Search for the cell housing the specified text and yield its (X, Y) center coordinate. 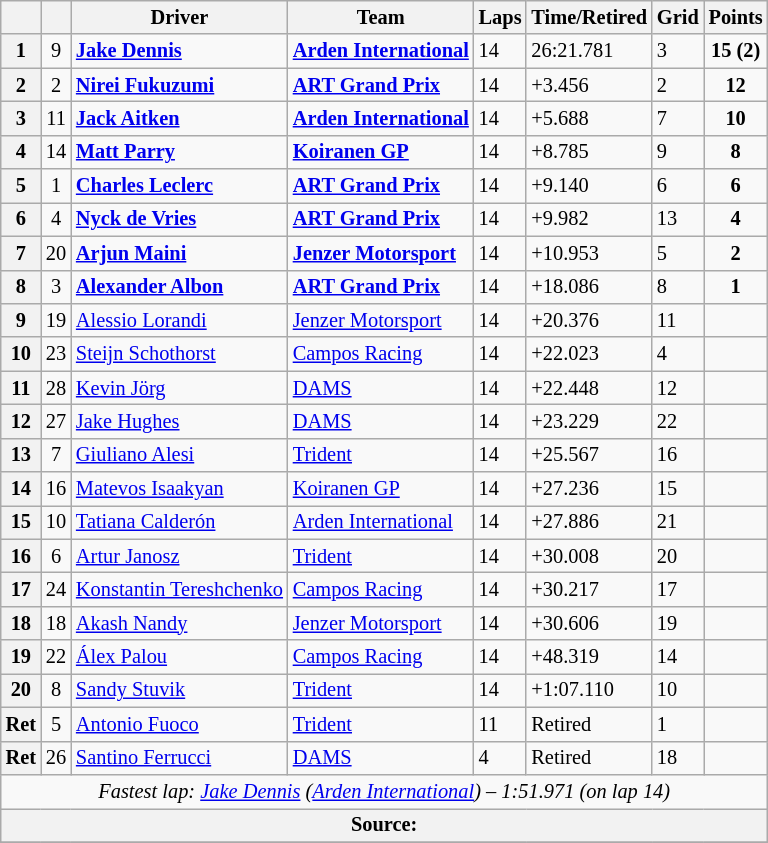
+5.688 (589, 118)
+25.567 (589, 455)
+27.886 (589, 522)
Charles Leclerc (180, 186)
Sandy Stuvik (180, 690)
27 (56, 421)
+1:07.110 (589, 690)
Driver (180, 17)
+22.448 (589, 388)
+30.217 (589, 589)
Matevos Isaakyan (180, 489)
Jack Aitken (180, 118)
Jake Hughes (180, 421)
Matt Parry (180, 152)
Nyck de Vries (180, 219)
Fastest lap: Jake Dennis (Arden International) – 1:51.971 (on lap 14) (384, 791)
15 (2) (736, 51)
Santino Ferrucci (180, 758)
Antonio Fuoco (180, 724)
Time/Retired (589, 17)
+30.008 (589, 556)
Tatiana Calderón (180, 522)
Laps (500, 17)
Jake Dennis (180, 51)
+9.140 (589, 186)
+3.456 (589, 85)
Alexander Albon (180, 287)
Kevin Jörg (180, 388)
+18.086 (589, 287)
Source: (384, 825)
Team (381, 17)
Alessio Lorandi (180, 320)
+48.319 (589, 657)
23 (56, 354)
Points (736, 17)
26 (56, 758)
+20.376 (589, 320)
+22.023 (589, 354)
Álex Palou (180, 657)
Nirei Fukuzumi (180, 85)
Steijn Schothorst (180, 354)
+30.606 (589, 623)
24 (56, 589)
+10.953 (589, 253)
Giuliano Alesi (180, 455)
28 (56, 388)
+27.236 (589, 489)
+23.229 (589, 421)
26:21.781 (589, 51)
+9.982 (589, 219)
Akash Nandy (180, 623)
Artur Janosz (180, 556)
+8.785 (589, 152)
Arjun Maini (180, 253)
Konstantin Tereshchenko (180, 589)
Grid (678, 17)
21 (678, 522)
